Extract the [X, Y] coordinate from the center of the cell holding the provided text.  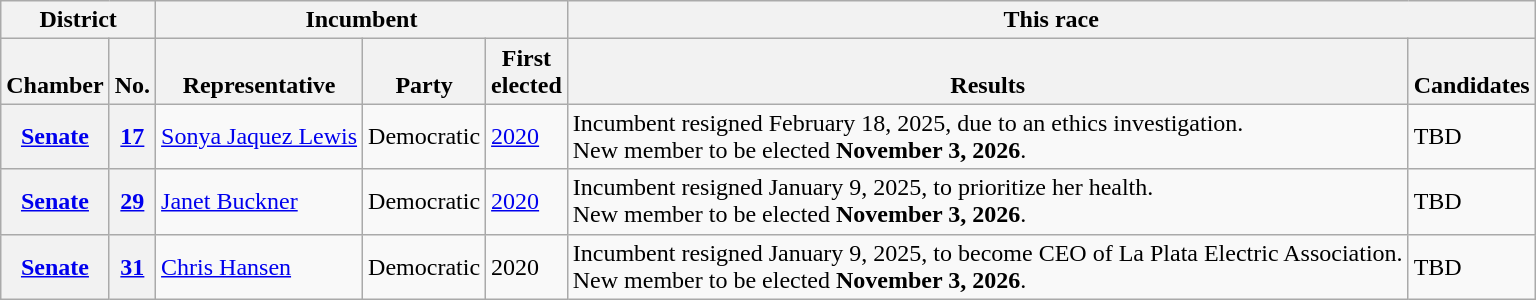
Incumbent [362, 20]
Firstelected [527, 72]
Representative [260, 72]
Incumbent resigned January 9, 2025, to become CEO of La Plata Electric Association.New member to be elected November 3, 2026. [988, 266]
District [78, 20]
Candidates [1472, 72]
This race [1051, 20]
Janet Buckner [260, 202]
Chris Hansen [260, 266]
Incumbent resigned February 18, 2025, due to an ethics investigation.New member to be elected November 3, 2026. [988, 136]
Sonya Jaquez Lewis [260, 136]
29 [132, 202]
Results [988, 72]
Incumbent resigned January 9, 2025, to prioritize her health.New member to be elected November 3, 2026. [988, 202]
Party [424, 72]
31 [132, 266]
Chamber [55, 72]
17 [132, 136]
No. [132, 72]
